Identify which cell holds the provided text, then report its [x, y] central coordinate. 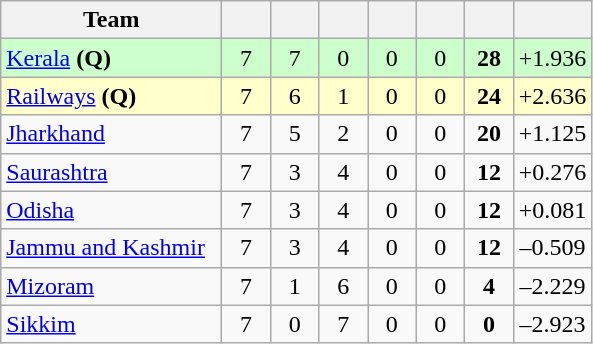
Jharkhand [112, 134]
Team [112, 20]
Sikkim [112, 324]
Railways (Q) [112, 96]
+2.636 [552, 96]
+1.125 [552, 134]
2 [344, 134]
Jammu and Kashmir [112, 248]
+0.276 [552, 172]
28 [490, 58]
Kerala (Q) [112, 58]
24 [490, 96]
Mizoram [112, 286]
5 [294, 134]
–2.923 [552, 324]
–0.509 [552, 248]
Odisha [112, 210]
–2.229 [552, 286]
20 [490, 134]
Saurashtra [112, 172]
+1.936 [552, 58]
+0.081 [552, 210]
